Locate the cell with the specified text and output its (x, y) center coordinate. 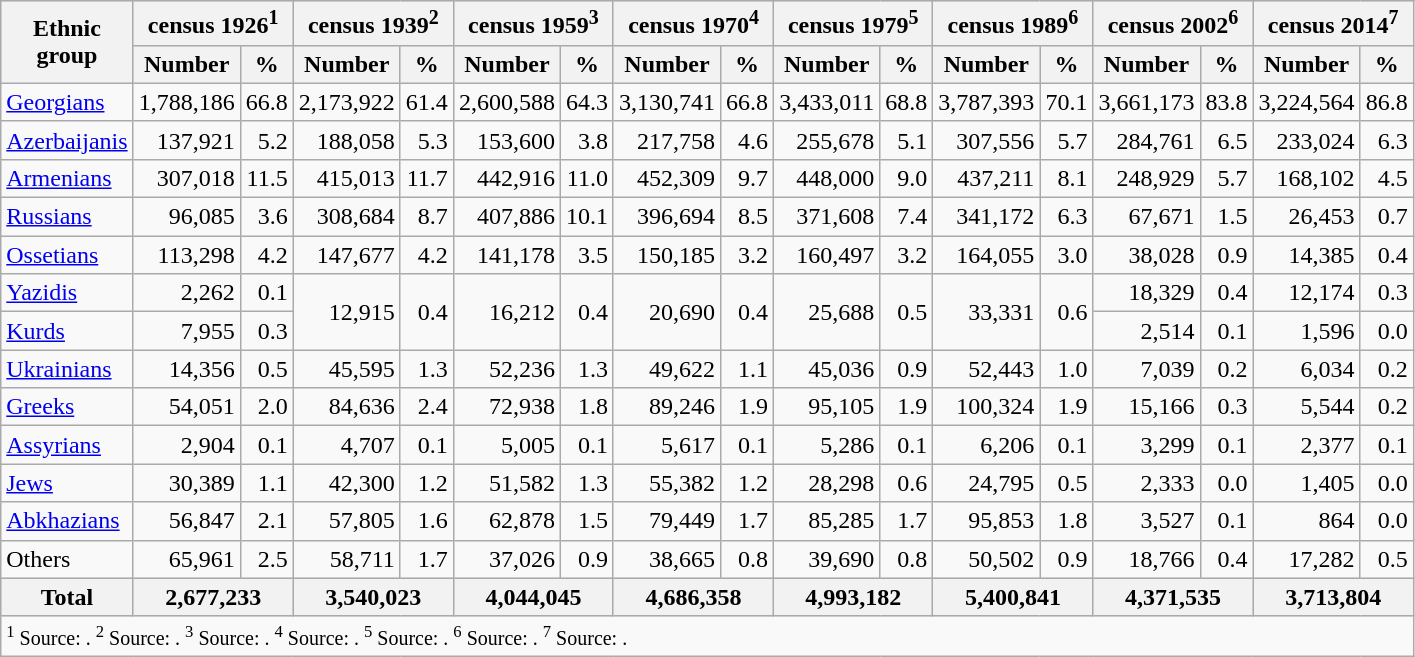
2,333 (1146, 483)
1,596 (1306, 331)
15,166 (1146, 407)
396,694 (666, 217)
2.4 (426, 407)
6.5 (1226, 140)
Kurds (67, 331)
2,173,922 (346, 102)
437,211 (986, 178)
67,671 (1146, 217)
5.1 (906, 140)
3,130,741 (666, 102)
11.0 (586, 178)
153,600 (506, 140)
442,916 (506, 178)
42,300 (346, 483)
70.1 (1066, 102)
141,178 (506, 255)
4,371,535 (1173, 597)
Russians (67, 217)
255,678 (827, 140)
248,929 (1146, 178)
38,665 (666, 559)
45,036 (827, 369)
52,443 (986, 369)
3.8 (586, 140)
150,185 (666, 255)
2,262 (186, 293)
7,955 (186, 331)
25,688 (827, 312)
Jews (67, 483)
308,684 (346, 217)
113,298 (186, 255)
3,299 (1146, 445)
307,018 (186, 178)
1,405 (1306, 483)
3.6 (266, 217)
864 (1306, 521)
2.1 (266, 521)
census 19795 (854, 24)
55,382 (666, 483)
census 19704 (693, 24)
407,886 (506, 217)
16,212 (506, 312)
4.5 (1386, 178)
188,058 (346, 140)
49,622 (666, 369)
137,921 (186, 140)
12,174 (1306, 293)
85,285 (827, 521)
1 Source: . 2 Source: . 3 Source: . 4 Source: . 5 Source: . 6 Source: . 7 Source: . (707, 636)
2,600,588 (506, 102)
Yazidis (67, 293)
3,713,804 (1333, 597)
5,617 (666, 445)
1.6 (426, 521)
7.4 (906, 217)
284,761 (1146, 140)
96,085 (186, 217)
72,938 (506, 407)
Assyrians (67, 445)
89,246 (666, 407)
54,051 (186, 407)
20,690 (666, 312)
5.2 (266, 140)
9.0 (906, 178)
Others (67, 559)
11.5 (266, 178)
39,690 (827, 559)
3,787,393 (986, 102)
415,013 (346, 178)
Abkhazians (67, 521)
2,904 (186, 445)
37,026 (506, 559)
168,102 (1306, 178)
14,385 (1306, 255)
3,661,173 (1146, 102)
79,449 (666, 521)
3,224,564 (1306, 102)
307,556 (986, 140)
5,544 (1306, 407)
3,433,011 (827, 102)
census 19261 (213, 24)
1.0 (1066, 369)
160,497 (827, 255)
61.4 (426, 102)
58,711 (346, 559)
147,677 (346, 255)
10.1 (586, 217)
3.0 (1066, 255)
5,400,841 (1013, 597)
52,236 (506, 369)
Azerbaijanis (67, 140)
86.8 (1386, 102)
95,853 (986, 521)
4,686,358 (693, 597)
2,677,233 (213, 597)
95,105 (827, 407)
28,298 (827, 483)
census 20026 (1173, 24)
9.7 (748, 178)
Total (67, 597)
164,055 (986, 255)
Ossetians (67, 255)
5,005 (506, 445)
45,595 (346, 369)
8.1 (1066, 178)
Georgians (67, 102)
56,847 (186, 521)
1,788,186 (186, 102)
census 20147 (1333, 24)
24,795 (986, 483)
5.3 (426, 140)
448,000 (827, 178)
14,356 (186, 369)
68.8 (906, 102)
4,707 (346, 445)
12,915 (346, 312)
62,878 (506, 521)
7,039 (1146, 369)
65,961 (186, 559)
Greeks (67, 407)
6,206 (986, 445)
341,172 (986, 217)
11.7 (426, 178)
4,993,182 (854, 597)
census 19392 (373, 24)
50,502 (986, 559)
Armenians (67, 178)
2,377 (1306, 445)
30,389 (186, 483)
84,636 (346, 407)
64.3 (586, 102)
17,282 (1306, 559)
4.6 (748, 140)
8.7 (426, 217)
2.5 (266, 559)
4,044,045 (533, 597)
100,324 (986, 407)
51,582 (506, 483)
371,608 (827, 217)
57,805 (346, 521)
Ukrainians (67, 369)
Ethnicgroup (67, 42)
3,540,023 (373, 597)
18,329 (1146, 293)
8.5 (748, 217)
38,028 (1146, 255)
census 19593 (533, 24)
452,309 (666, 178)
217,758 (666, 140)
3,527 (1146, 521)
5,286 (827, 445)
6,034 (1306, 369)
18,766 (1146, 559)
3.5 (586, 255)
33,331 (986, 312)
233,024 (1306, 140)
2,514 (1146, 331)
0.7 (1386, 217)
census 19896 (1013, 24)
26,453 (1306, 217)
2.0 (266, 407)
83.8 (1226, 102)
